Return the [X, Y] coordinate for the center point of the cell that contains the specified text.  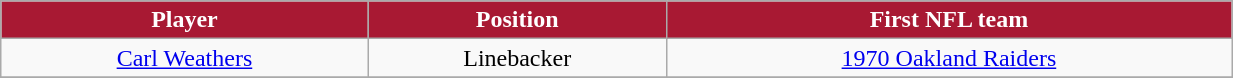
Carl Weathers [184, 58]
First NFL team [948, 20]
Linebacker [517, 58]
Player [184, 20]
Position [517, 20]
1970 Oakland Raiders [948, 58]
